Determine the (x, y) coordinate at the center of the cell enclosing the given text.  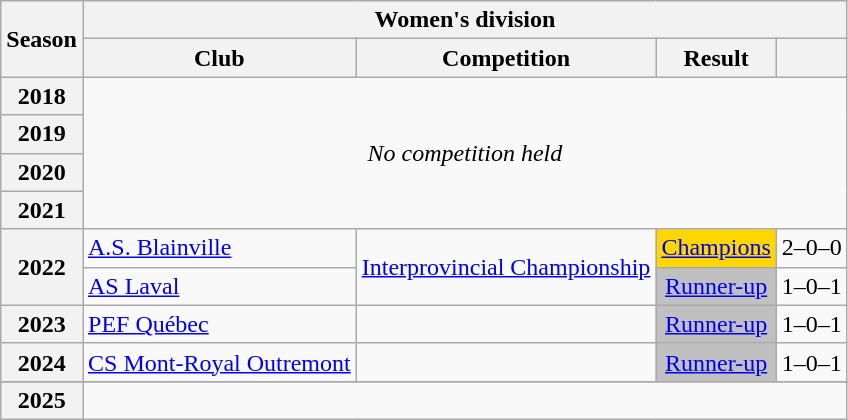
CS Mont-Royal Outremont (219, 362)
2–0–0 (812, 248)
2024 (42, 362)
2018 (42, 96)
2021 (42, 210)
No competition held (464, 153)
Season (42, 39)
2025 (42, 400)
2019 (42, 134)
Result (716, 58)
Champions (716, 248)
AS Laval (219, 286)
2022 (42, 267)
A.S. Blainville (219, 248)
PEF Québec (219, 324)
2023 (42, 324)
Women's division (464, 20)
Competition (506, 58)
Club (219, 58)
2020 (42, 172)
Interprovincial Championship (506, 267)
